Return [x, y] of the center of cell containing provided text 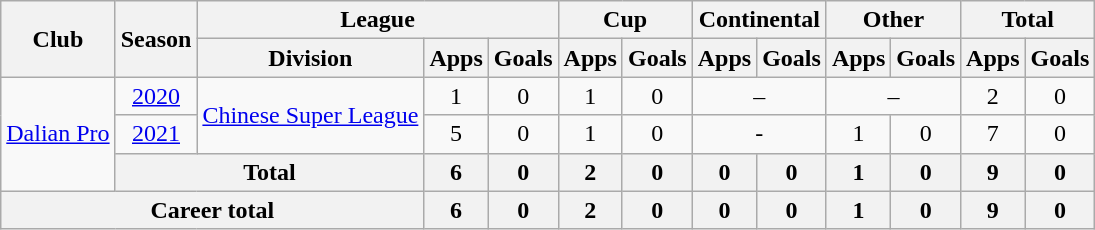
2021 [156, 134]
Chinese Super League [310, 115]
League [378, 20]
Continental [759, 20]
Career total [212, 210]
Cup [625, 20]
Division [310, 58]
- [759, 134]
7 [993, 134]
Other [893, 20]
5 [456, 134]
Dalian Pro [58, 134]
2020 [156, 96]
Club [58, 39]
Season [156, 39]
